Pinpoint the cell where the given text exists, returning its (x, y) midpoint coordinate. 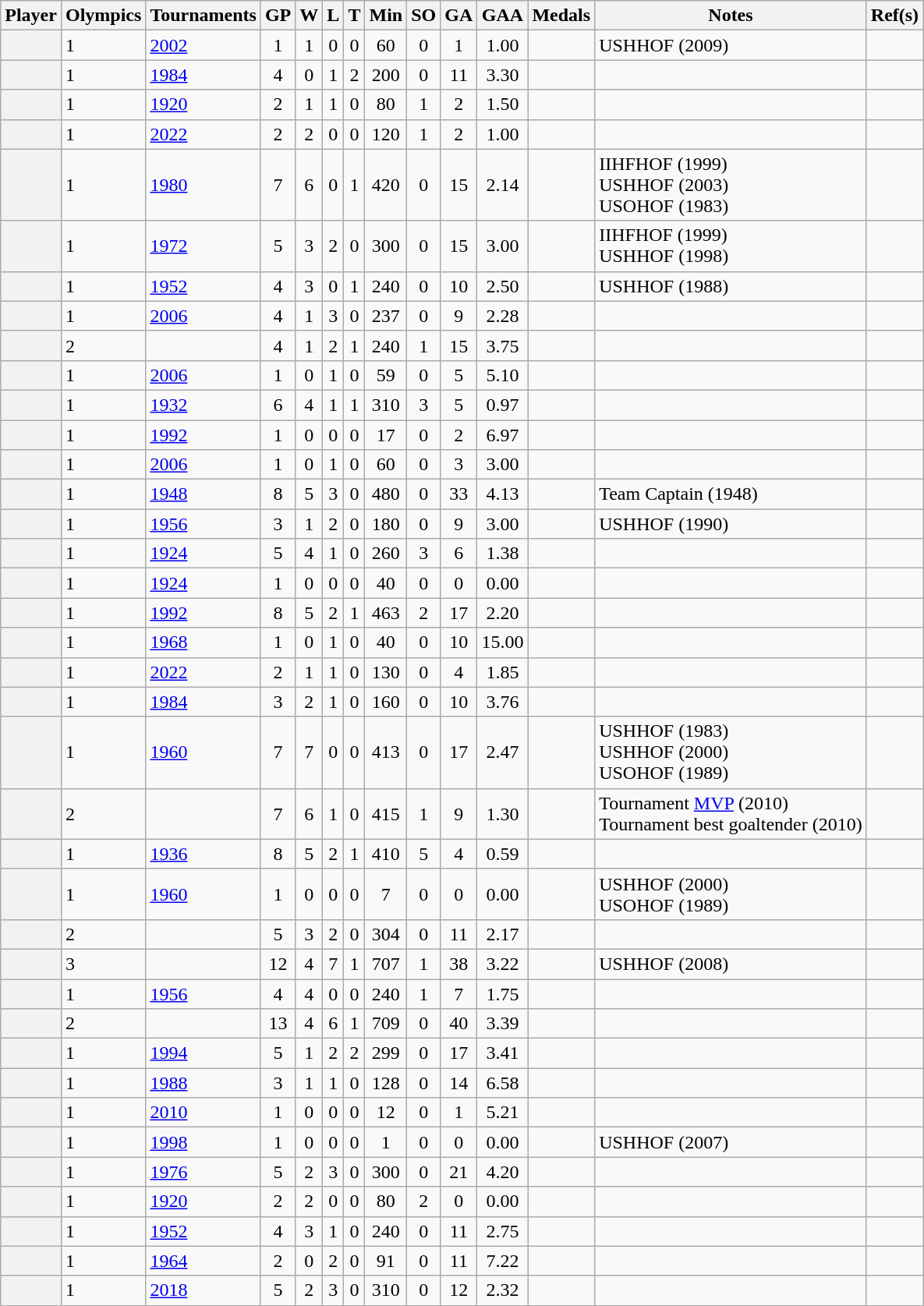
410 (386, 854)
USHHOF (1990) (731, 524)
1.85 (502, 672)
7.22 (502, 1261)
59 (386, 375)
IIHFHOF (1999)USHHOF (2003)USOHOF (1983) (731, 185)
Olympics (103, 16)
Player (31, 16)
707 (386, 964)
USHHOF (1983)USHHOF (2000)USOHOF (1989) (731, 752)
IIHFHOF (1999)USHHOF (1998) (731, 246)
Min (386, 16)
Tournament MVP (2010)Tournament best goaltender (2010) (731, 814)
3.75 (502, 345)
2018 (204, 1290)
USHHOF (2009) (731, 45)
2.47 (502, 752)
4.13 (502, 494)
91 (386, 1261)
1972 (204, 246)
6.97 (502, 434)
709 (386, 1024)
33 (458, 494)
200 (386, 75)
1.38 (502, 554)
1988 (204, 1083)
160 (386, 702)
Ref(s) (894, 16)
USHHOF (2000)USOHOF (1989) (731, 894)
2.20 (502, 613)
21 (458, 1172)
USHHOF (1988) (731, 286)
2010 (204, 1113)
463 (386, 613)
1932 (204, 405)
1976 (204, 1172)
237 (386, 316)
2.28 (502, 316)
0.59 (502, 854)
13 (278, 1024)
2.50 (502, 286)
1936 (204, 854)
USHHOF (2008) (731, 964)
6.58 (502, 1083)
5.10 (502, 375)
2.14 (502, 185)
Team Captain (1948) (731, 494)
480 (386, 494)
SO (424, 16)
1948 (204, 494)
Medals (561, 16)
130 (386, 672)
3.39 (502, 1024)
GAA (502, 16)
1.30 (502, 814)
299 (386, 1053)
GP (278, 16)
Notes (731, 16)
304 (386, 934)
L (334, 16)
38 (458, 964)
1.50 (502, 104)
1998 (204, 1142)
415 (386, 814)
W (309, 16)
128 (386, 1083)
1994 (204, 1053)
3.76 (502, 702)
2.17 (502, 934)
14 (458, 1083)
2.75 (502, 1231)
1980 (204, 185)
3.22 (502, 964)
2.32 (502, 1290)
413 (386, 752)
260 (386, 554)
15.00 (502, 642)
4.20 (502, 1172)
2002 (204, 45)
180 (386, 524)
3.41 (502, 1053)
5.21 (502, 1113)
3.30 (502, 75)
GA (458, 16)
Tournaments (204, 16)
1.75 (502, 994)
0.97 (502, 405)
420 (386, 185)
USHHOF (2007) (731, 1142)
120 (386, 134)
1964 (204, 1261)
1968 (204, 642)
T (354, 16)
